Capture the cell that displays the provided text and extract its (x, y) central coordinate. 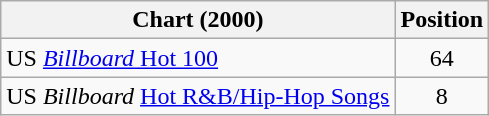
Chart (2000) (198, 20)
8 (442, 96)
US Billboard Hot R&B/Hip-Hop Songs (198, 96)
64 (442, 58)
US Billboard Hot 100 (198, 58)
Position (442, 20)
